Detect which cell encompasses the target text, then output its (X, Y) center coordinate. 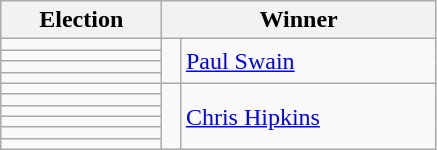
Winner (299, 20)
Chris Hipkins (308, 116)
Paul Swain (308, 61)
Election (82, 20)
